Return the [X, Y] coordinate for the center point of the cell that contains the specified text.  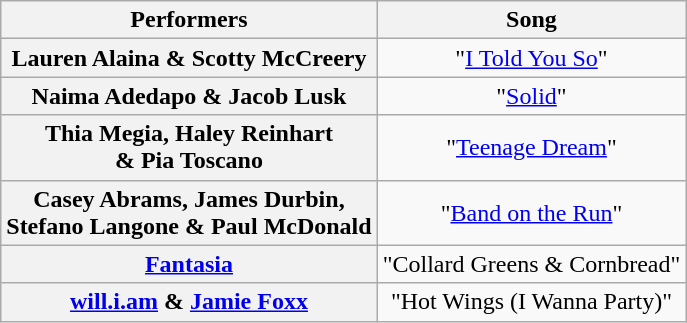
"I Told You So" [532, 58]
Song [532, 20]
will.i.am & Jamie Foxx [189, 302]
"Solid" [532, 96]
Casey Abrams, James Durbin,Stefano Langone & Paul McDonald [189, 212]
"Teenage Dream" [532, 148]
"Band on the Run" [532, 212]
Fantasia [189, 264]
"Collard Greens & Cornbread" [532, 264]
Thia Megia, Haley Reinhart& Pia Toscano [189, 148]
Naima Adedapo & Jacob Lusk [189, 96]
Performers [189, 20]
"Hot Wings (I Wanna Party)" [532, 302]
Lauren Alaina & Scotty McCreery [189, 58]
